Determine the [x, y] coordinate at the center of the cell enclosing the given text.  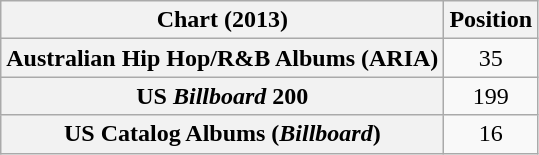
US Catalog Albums (Billboard) [222, 134]
199 [491, 96]
Chart (2013) [222, 20]
Position [491, 20]
Australian Hip Hop/R&B Albums (ARIA) [222, 58]
US Billboard 200 [222, 96]
35 [491, 58]
16 [491, 134]
